Determine the (x, y) coordinate at the center of the cell enclosing the given text.  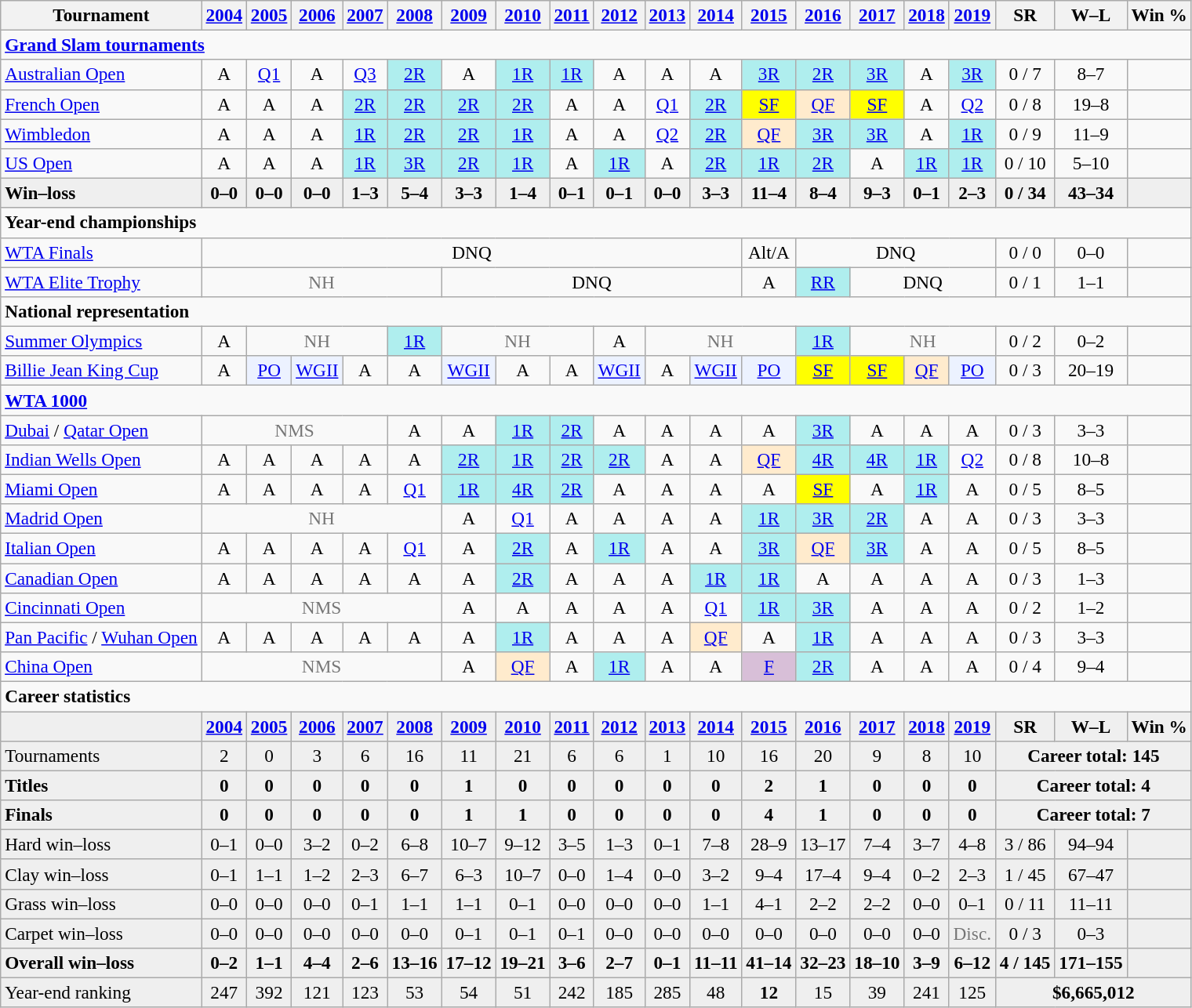
94–94 (1091, 844)
Finals (101, 814)
2–6 (365, 963)
0 / 1 (1024, 281)
7–4 (877, 844)
9–3 (877, 193)
19–8 (1091, 104)
3–6 (572, 963)
Cincinnati Open (101, 607)
3–9 (927, 963)
17–4 (823, 874)
285 (667, 992)
0 / 0 (1024, 252)
Summer Olympics (101, 341)
43–34 (1091, 193)
Win–loss (101, 193)
0 / 34 (1024, 193)
$6,665,012 (1093, 992)
Year-end championships (596, 223)
Overall win–loss (101, 963)
13–16 (414, 963)
4 (769, 814)
F (769, 666)
125 (972, 992)
Tournament (101, 15)
Career total: 7 (1093, 814)
6–3 (469, 874)
9–12 (522, 844)
Dubai / Qatar Open (101, 430)
6–8 (414, 844)
Career total: 145 (1093, 756)
Alt/A (769, 252)
Q3 (365, 74)
Wimbledon (101, 133)
French Open (101, 104)
0 / 7 (1024, 74)
WTA Elite Trophy (101, 281)
11–9 (1091, 133)
4 / 145 (1024, 963)
RR (823, 281)
0 / 9 (1024, 133)
Career total: 4 (1093, 785)
19–21 (522, 963)
41–14 (769, 963)
171–155 (1091, 963)
0 / 10 (1024, 163)
11 (469, 756)
Billie Jean King Cup (101, 371)
Italian Open (101, 548)
10–8 (1091, 459)
392 (268, 992)
National representation (596, 311)
Grass win–loss (101, 904)
54 (469, 992)
5–10 (1091, 163)
53 (414, 992)
4–1 (769, 904)
Tournaments (101, 756)
Disc. (972, 933)
11–4 (769, 193)
Clay win–loss (101, 874)
6–7 (414, 874)
Canadian Open (101, 578)
8–7 (1091, 74)
3–7 (927, 844)
1 / 45 (1024, 874)
123 (365, 992)
21 (522, 756)
0–3 (1091, 933)
241 (927, 992)
China Open (101, 666)
Miami Open (101, 489)
20–19 (1091, 371)
12 (769, 992)
2–7 (620, 963)
7–8 (716, 844)
242 (572, 992)
28–9 (769, 844)
39 (877, 992)
8 (927, 756)
Madrid Open (101, 519)
0 / 11 (1024, 904)
4–4 (317, 963)
3 / 86 (1024, 844)
3–5 (572, 844)
15 (823, 992)
67–47 (1091, 874)
Year-end ranking (101, 992)
Grand Slam tournaments (596, 45)
32–23 (823, 963)
WTA 1000 (596, 400)
Australian Open (101, 74)
13–17 (823, 844)
5–4 (414, 193)
US Open (101, 163)
247 (224, 992)
Hard win–loss (101, 844)
9 (877, 756)
17–12 (469, 963)
Indian Wells Open (101, 459)
WTA Finals (101, 252)
51 (522, 992)
Career statistics (596, 696)
18–10 (877, 963)
3 (317, 756)
8–4 (823, 193)
20 (823, 756)
Titles (101, 785)
6–12 (972, 963)
48 (716, 992)
Carpet win–loss (101, 933)
4–8 (972, 844)
Pan Pacific / Wuhan Open (101, 637)
121 (317, 992)
0 / 4 (1024, 666)
185 (620, 992)
